Detect which cell encompasses the target text, then output its (X, Y) center coordinate. 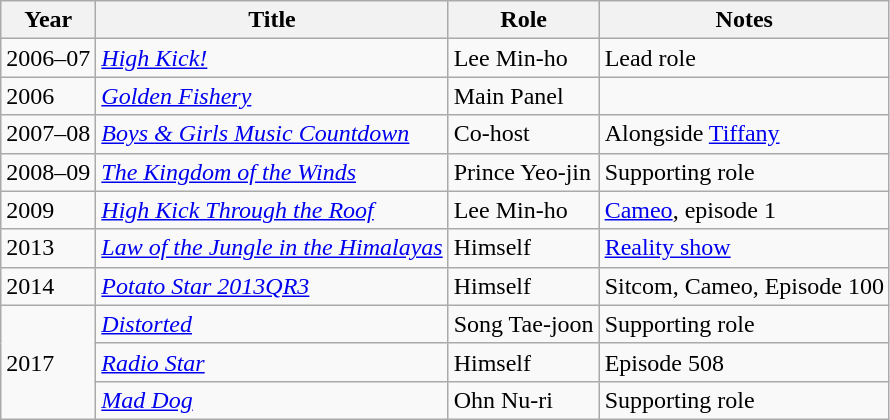
2006 (48, 96)
Golden Fishery (272, 96)
2007–08 (48, 134)
2008–09 (48, 172)
Prince Yeo-jin (524, 172)
Sitcom, Cameo, Episode 100 (744, 286)
Reality show (744, 248)
Song Tae-joon (524, 324)
Cameo, episode 1 (744, 210)
Boys & Girls Music Countdown (272, 134)
Role (524, 20)
2009 (48, 210)
Distorted (272, 324)
Mad Dog (272, 400)
2014 (48, 286)
Year (48, 20)
2013 (48, 248)
Main Panel (524, 96)
Lead role (744, 58)
2006–07 (48, 58)
High Kick! (272, 58)
Title (272, 20)
Ohn Nu-ri (524, 400)
Co-host (524, 134)
Notes (744, 20)
Potato Star 2013QR3 (272, 286)
High Kick Through the Roof (272, 210)
2017 (48, 362)
The Kingdom of the Winds (272, 172)
Radio Star (272, 362)
Alongside Tiffany (744, 134)
Law of the Jungle in the Himalayas (272, 248)
Episode 508 (744, 362)
